From the cell containing the given text, extract its center point as (x, y) coordinate. 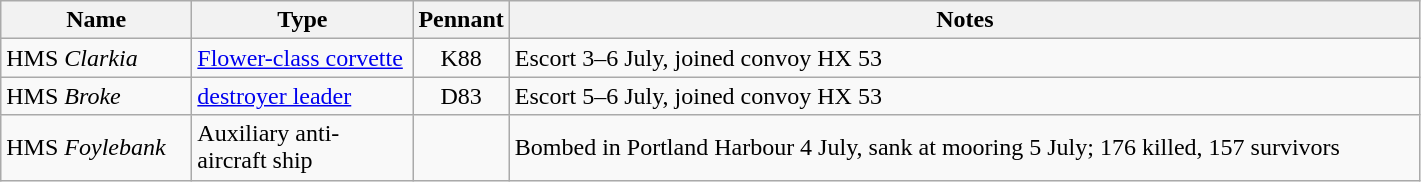
HMS Broke (96, 96)
destroyer leader (302, 96)
Pennant (461, 20)
HMS Foylebank (96, 148)
K88 (461, 58)
Notes (964, 20)
Name (96, 20)
Type (302, 20)
D83 (461, 96)
Bombed in Portland Harbour 4 July, sank at mooring 5 July; 176 killed, 157 survivors (964, 148)
HMS Clarkia (96, 58)
Flower-class corvette (302, 58)
Auxiliary anti-aircraft ship (302, 148)
Escort 3–6 July, joined convoy HX 53 (964, 58)
Escort 5–6 July, joined convoy HX 53 (964, 96)
